Find where the given text appears and provide that cell's center as (X, Y) coordinate. 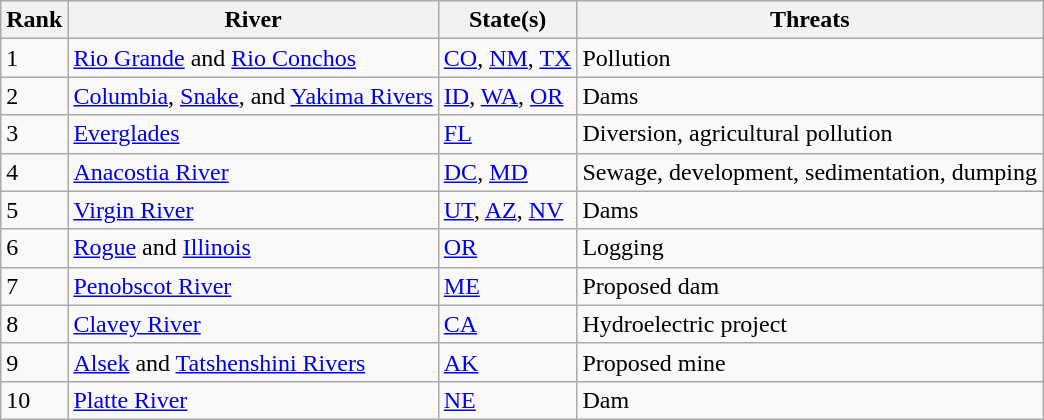
Proposed dam (810, 286)
Rank (34, 20)
AK (508, 362)
Anacostia River (253, 172)
3 (34, 134)
ID, WA, OR (508, 96)
Dam (810, 400)
Virgin River (253, 210)
OR (508, 248)
2 (34, 96)
DC, MD (508, 172)
9 (34, 362)
6 (34, 248)
CA (508, 324)
CO, NM, TX (508, 58)
River (253, 20)
Sewage, development, sedimentation, dumping (810, 172)
10 (34, 400)
Platte River (253, 400)
Clavey River (253, 324)
Logging (810, 248)
State(s) (508, 20)
Pollution (810, 58)
Diversion, agricultural pollution (810, 134)
5 (34, 210)
Everglades (253, 134)
Penobscot River (253, 286)
4 (34, 172)
ME (508, 286)
Proposed mine (810, 362)
NE (508, 400)
Columbia, Snake, and Yakima Rivers (253, 96)
Threats (810, 20)
Rogue and Illinois (253, 248)
7 (34, 286)
Hydroelectric project (810, 324)
1 (34, 58)
Rio Grande and Rio Conchos (253, 58)
Alsek and Tatshenshini Rivers (253, 362)
FL (508, 134)
UT, AZ, NV (508, 210)
8 (34, 324)
